Return the [x, y] coordinate for the center point of the cell that contains the specified text.  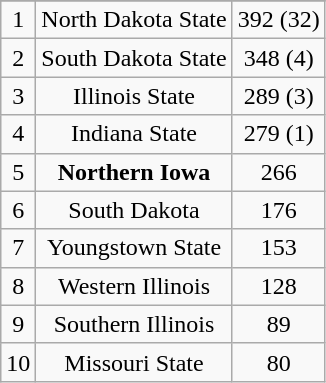
5 [18, 172]
4 [18, 134]
Western Illinois [134, 286]
9 [18, 324]
South Dakota [134, 210]
1 [18, 20]
Northern Iowa [134, 172]
279 (1) [278, 134]
North Dakota State [134, 20]
Illinois State [134, 96]
176 [278, 210]
2 [18, 58]
Indiana State [134, 134]
Youngstown State [134, 248]
348 (4) [278, 58]
Southern Illinois [134, 324]
289 (3) [278, 96]
South Dakota State [134, 58]
Missouri State [134, 362]
392 (32) [278, 20]
80 [278, 362]
6 [18, 210]
89 [278, 324]
7 [18, 248]
3 [18, 96]
8 [18, 286]
266 [278, 172]
153 [278, 248]
10 [18, 362]
128 [278, 286]
